Output the [x, y] coordinate of the center of the cell containing the given text.  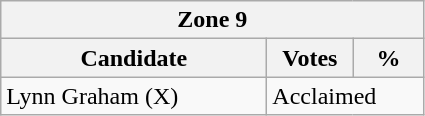
Lynn Graham (X) [134, 96]
Candidate [134, 58]
% [388, 58]
Acclaimed [346, 96]
Votes [310, 58]
Zone 9 [212, 20]
